From the cell containing the given text, extract its center point as [x, y] coordinate. 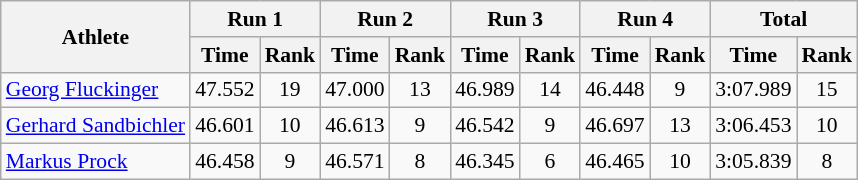
46.458 [224, 162]
6 [550, 162]
3:07.989 [753, 90]
46.465 [614, 162]
46.613 [354, 126]
46.989 [484, 90]
Run 2 [385, 19]
47.552 [224, 90]
46.697 [614, 126]
14 [550, 90]
46.345 [484, 162]
46.448 [614, 90]
46.571 [354, 162]
19 [290, 90]
Markus Prock [96, 162]
15 [828, 90]
46.601 [224, 126]
Run 3 [515, 19]
Run 1 [255, 19]
Athlete [96, 36]
Gerhard Sandbichler [96, 126]
Total [784, 19]
3:05.839 [753, 162]
47.000 [354, 90]
46.542 [484, 126]
3:06.453 [753, 126]
Georg Fluckinger [96, 90]
Run 4 [645, 19]
